For the text-containing cell, return its midpoint in (X, Y) coordinate format. 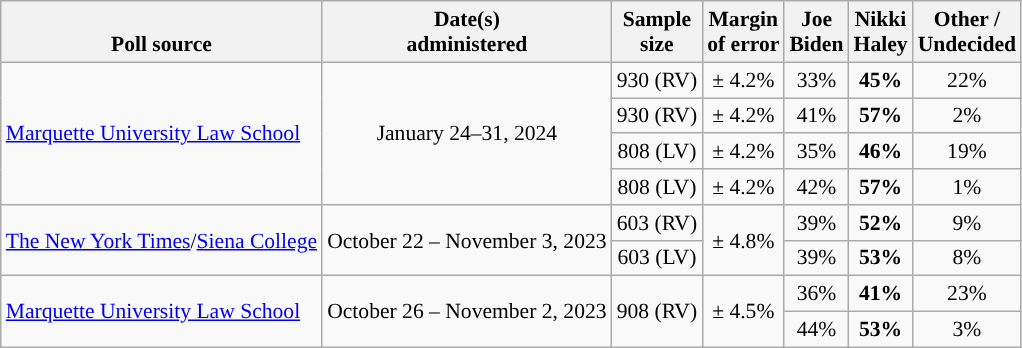
Samplesize (658, 32)
Marginof error (743, 32)
45% (881, 80)
33% (816, 80)
± 4.8% (743, 240)
JoeBiden (816, 32)
± 4.5% (743, 312)
908 (RV) (658, 312)
8% (967, 258)
52% (881, 223)
22% (967, 80)
January 24–31, 2024 (467, 133)
603 (LV) (658, 258)
36% (816, 294)
Other /Undecided (967, 32)
October 22 – November 3, 2023 (467, 240)
Poll source (162, 32)
NikkiHaley (881, 32)
9% (967, 223)
23% (967, 294)
October 26 – November 2, 2023 (467, 312)
Date(s)administered (467, 32)
46% (881, 152)
19% (967, 152)
1% (967, 187)
The New York Times/Siena College (162, 240)
603 (RV) (658, 223)
44% (816, 330)
3% (967, 330)
35% (816, 152)
42% (816, 187)
2% (967, 116)
